Capture the cell that displays the provided text and extract its [X, Y] central coordinate. 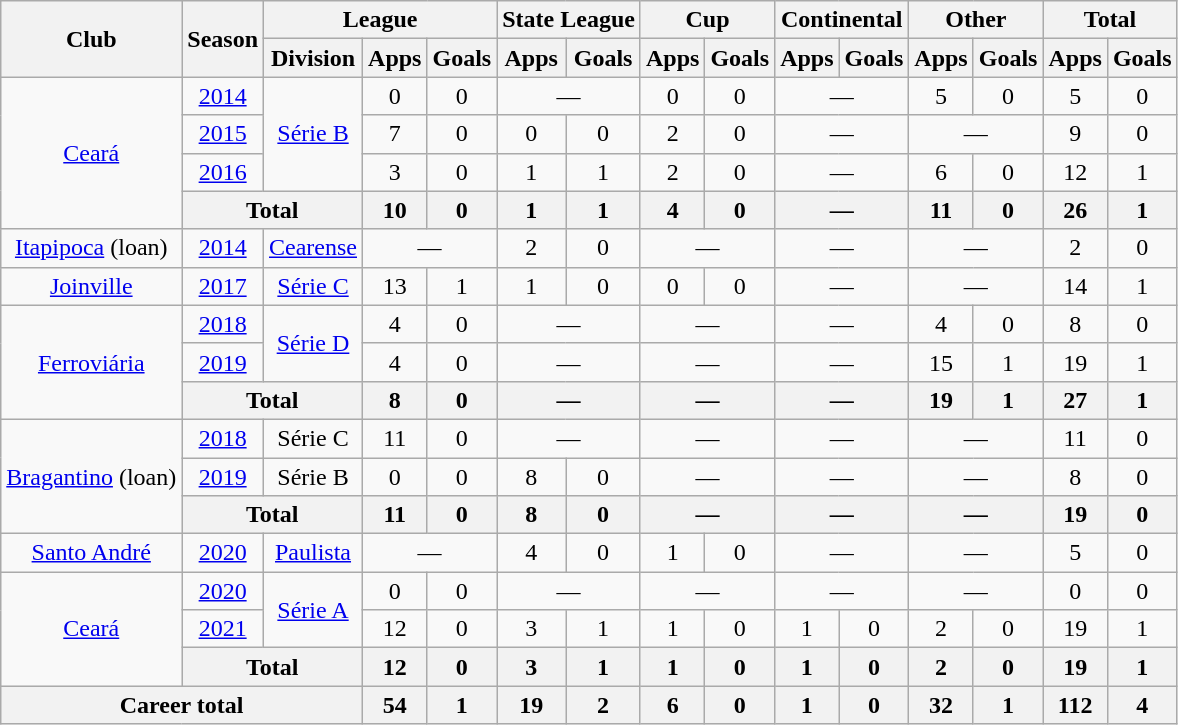
Season [223, 39]
Continental [842, 20]
Bragantino (loan) [92, 476]
Club [92, 39]
26 [1075, 210]
32 [941, 705]
15 [941, 362]
Paulista [314, 553]
Santo André [92, 553]
10 [395, 210]
2016 [223, 172]
Série A [314, 610]
Ferroviária [92, 362]
Career total [182, 705]
7 [395, 134]
9 [1075, 134]
2017 [223, 286]
Cup [707, 20]
Série D [314, 343]
112 [1075, 705]
27 [1075, 400]
League [380, 20]
Itapipoca (loan) [92, 248]
54 [395, 705]
13 [395, 286]
14 [1075, 286]
State League [569, 20]
Other [976, 20]
2015 [223, 134]
2021 [223, 629]
Cearense [314, 248]
Joinville [92, 286]
Division [314, 58]
